Determine the [x, y] coordinate at the center of the cell enclosing the given text.  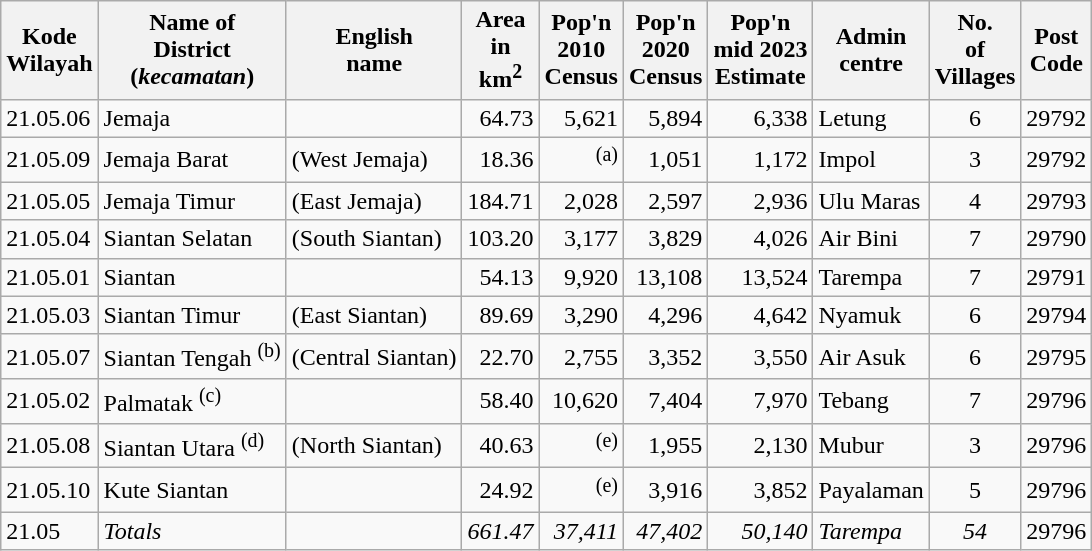
89.69 [500, 315]
13,524 [760, 277]
Jemaja [192, 118]
21.05.09 [50, 160]
37,411 [581, 531]
Siantan [192, 277]
Siantan Tengah (b) [192, 356]
Air Asuk [871, 356]
4,296 [665, 315]
29790 [1056, 239]
54 [975, 531]
3,352 [665, 356]
(Central Siantan) [374, 356]
5,621 [581, 118]
103.20 [500, 239]
21.05.08 [50, 446]
4,026 [760, 239]
2,130 [760, 446]
22.70 [500, 356]
29794 [1056, 315]
(West Jemaja) [374, 160]
4 [975, 201]
Admincentre [871, 50]
4,642 [760, 315]
3,829 [665, 239]
6,338 [760, 118]
Air Bini [871, 239]
1,051 [665, 160]
5 [975, 490]
Ulu Maras [871, 201]
21.05.01 [50, 277]
29791 [1056, 277]
2,936 [760, 201]
1,955 [665, 446]
21.05.05 [50, 201]
No.ofVillages [975, 50]
Pop'nmid 2023Estimate [760, 50]
21.05.04 [50, 239]
Name of District(kecamatan) [192, 50]
50,140 [760, 531]
Impol [871, 160]
Jemaja Timur [192, 201]
21.05.06 [50, 118]
64.73 [500, 118]
Pop'n2010Census [581, 50]
Siantan Timur [192, 315]
Area inkm2 [500, 50]
PostCode [1056, 50]
Mubur [871, 446]
47,402 [665, 531]
(a) [581, 160]
Kode Wilayah [50, 50]
Tebang [871, 402]
2,028 [581, 201]
21.05.02 [50, 402]
29795 [1056, 356]
40.63 [500, 446]
Nyamuk [871, 315]
13,108 [665, 277]
21.05.07 [50, 356]
(South Siantan) [374, 239]
24.92 [500, 490]
Englishname [374, 50]
5,894 [665, 118]
21.05.03 [50, 315]
184.71 [500, 201]
3,290 [581, 315]
7,404 [665, 402]
Pop'n2020Census [665, 50]
10,620 [581, 402]
(East Siantan) [374, 315]
Kute Siantan [192, 490]
Siantan Utara (d) [192, 446]
Letung [871, 118]
9,920 [581, 277]
661.47 [500, 531]
2,597 [665, 201]
Siantan Selatan [192, 239]
21.05.10 [50, 490]
7,970 [760, 402]
Totals [192, 531]
3,852 [760, 490]
(East Jemaja) [374, 201]
Jemaja Barat [192, 160]
3,177 [581, 239]
3,916 [665, 490]
54.13 [500, 277]
21.05 [50, 531]
2,755 [581, 356]
3,550 [760, 356]
Payalaman [871, 490]
Palmatak (c) [192, 402]
58.40 [500, 402]
1,172 [760, 160]
29793 [1056, 201]
18.36 [500, 160]
(North Siantan) [374, 446]
